Return the (x, y) coordinate for the center point of the cell that contains the specified text.  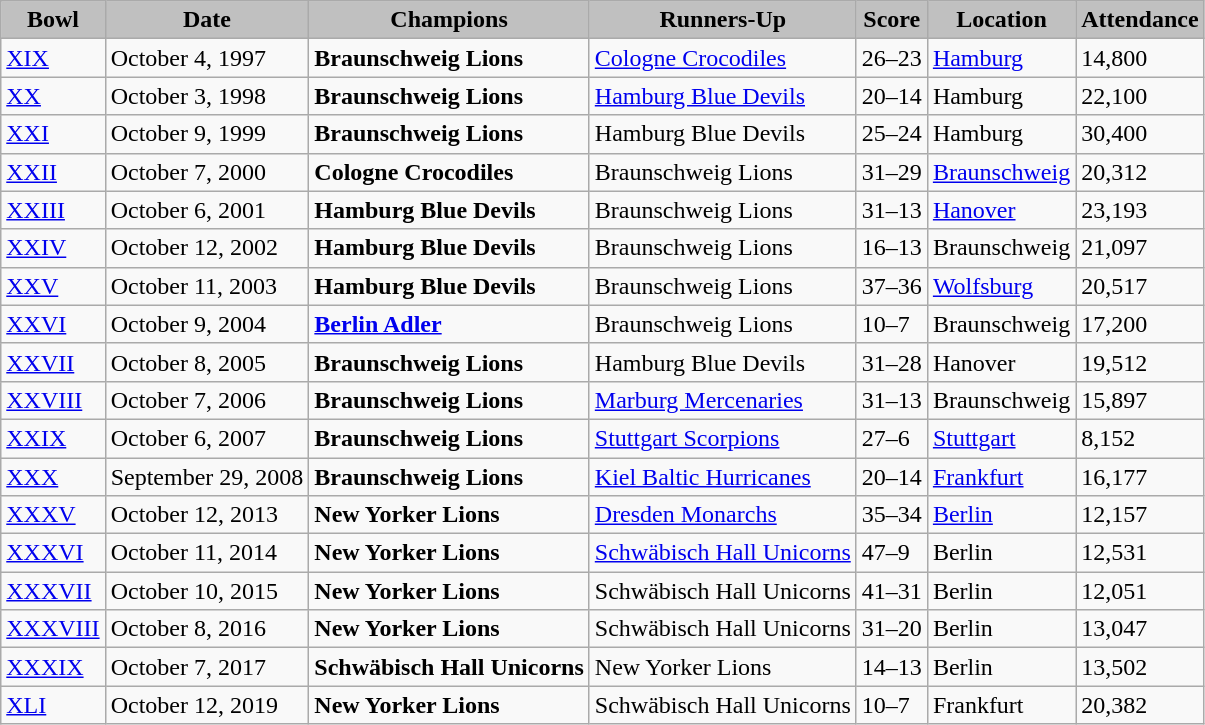
Runners-Up (722, 20)
37–36 (892, 286)
October 9, 2004 (207, 324)
13,047 (1140, 629)
Score (892, 20)
Dresden Monarchs (722, 515)
35–34 (892, 515)
Marburg Mercenaries (722, 400)
XXVI (53, 324)
October 8, 2016 (207, 629)
19,512 (1140, 362)
26–23 (892, 58)
Champions (449, 20)
Berlin Adler (449, 324)
October 11, 2003 (207, 286)
September 29, 2008 (207, 477)
XXVIII (53, 400)
October 8, 2005 (207, 362)
XX (53, 96)
XXII (53, 172)
14–13 (892, 667)
12,051 (1140, 591)
41–31 (892, 591)
15,897 (1140, 400)
October 7, 2000 (207, 172)
21,097 (1140, 248)
October 6, 2007 (207, 438)
Bowl (53, 20)
XLI (53, 705)
20,382 (1140, 705)
31–20 (892, 629)
XXI (53, 134)
22,100 (1140, 96)
12,531 (1140, 553)
XXXVII (53, 591)
XXIII (53, 210)
XXXVI (53, 553)
October 4, 1997 (207, 58)
XXIX (53, 438)
27–6 (892, 438)
20,517 (1140, 286)
October 10, 2015 (207, 591)
Stuttgart (1001, 438)
Date (207, 20)
XXX (53, 477)
XXXV (53, 515)
20,312 (1140, 172)
Attendance (1140, 20)
Stuttgart Scorpions (722, 438)
16–13 (892, 248)
October 12, 2002 (207, 248)
25–24 (892, 134)
Kiel Baltic Hurricanes (722, 477)
October 11, 2014 (207, 553)
30,400 (1140, 134)
XXXIX (53, 667)
Location (1001, 20)
12,157 (1140, 515)
XXVII (53, 362)
8,152 (1140, 438)
XIX (53, 58)
31–28 (892, 362)
17,200 (1140, 324)
October 9, 1999 (207, 134)
October 7, 2017 (207, 667)
14,800 (1140, 58)
XXXVIII (53, 629)
23,193 (1140, 210)
XXIV (53, 248)
XXV (53, 286)
October 6, 2001 (207, 210)
October 12, 2019 (207, 705)
October 12, 2013 (207, 515)
47–9 (892, 553)
Wolfsburg (1001, 286)
31–29 (892, 172)
16,177 (1140, 477)
October 7, 2006 (207, 400)
13,502 (1140, 667)
October 3, 1998 (207, 96)
